Capture the cell that displays the provided text and extract its [X, Y] central coordinate. 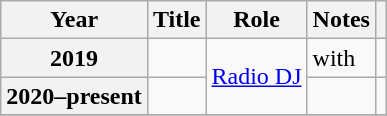
Title [176, 20]
Radio DJ [256, 77]
Year [74, 20]
2019 [74, 58]
2020–present [74, 96]
with [341, 58]
Role [256, 20]
Notes [341, 20]
